Return (X, Y) of the center of cell containing provided text 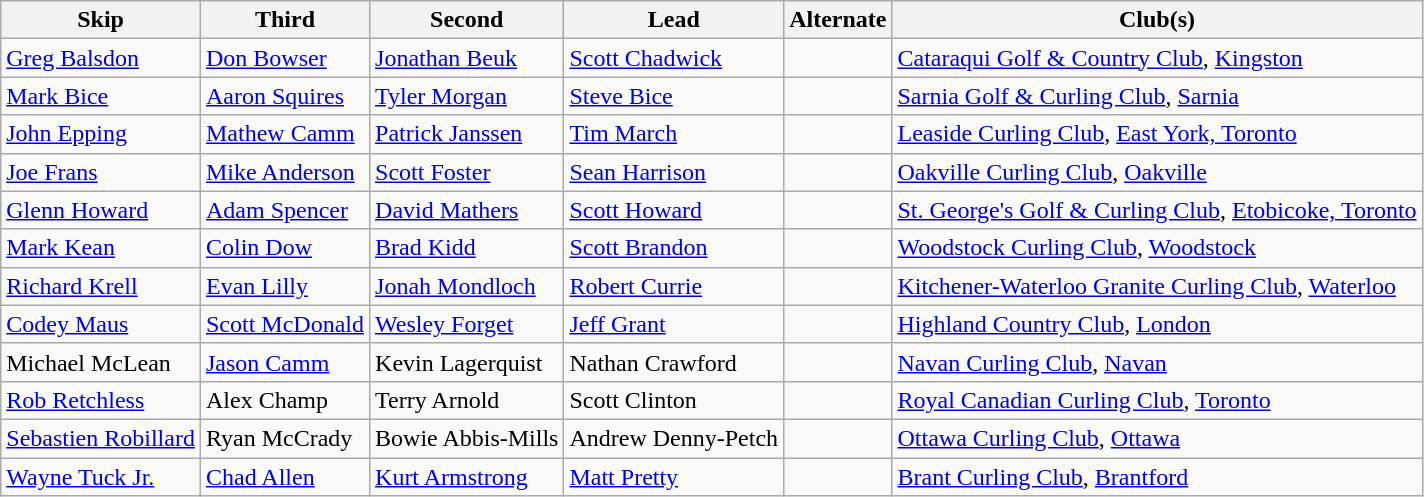
David Mathers (467, 210)
Mike Anderson (284, 172)
Kitchener-Waterloo Granite Curling Club, Waterloo (1157, 286)
Oakville Curling Club, Oakville (1157, 172)
Codey Maus (101, 324)
Bowie Abbis-Mills (467, 438)
Adam Spencer (284, 210)
St. George's Golf & Curling Club, Etobicoke, Toronto (1157, 210)
Matt Pretty (674, 477)
Scott Brandon (674, 248)
Ottawa Curling Club, Ottawa (1157, 438)
Kevin Lagerquist (467, 362)
Highland Country Club, London (1157, 324)
Wesley Forget (467, 324)
Michael McLean (101, 362)
Scott Clinton (674, 400)
Aaron Squires (284, 96)
Club(s) (1157, 20)
Navan Curling Club, Navan (1157, 362)
Greg Balsdon (101, 58)
Scott Howard (674, 210)
Jonah Mondloch (467, 286)
Alternate (838, 20)
Lead (674, 20)
Andrew Denny-Petch (674, 438)
Scott Chadwick (674, 58)
Richard Krell (101, 286)
Tim March (674, 134)
Sean Harrison (674, 172)
Nathan Crawford (674, 362)
Third (284, 20)
Scott Foster (467, 172)
Second (467, 20)
Jonathan Beuk (467, 58)
Leaside Curling Club, East York, Toronto (1157, 134)
Patrick Janssen (467, 134)
Sebastien Robillard (101, 438)
Kurt Armstrong (467, 477)
Evan Lilly (284, 286)
Wayne Tuck Jr. (101, 477)
Jason Camm (284, 362)
Cataraqui Golf & Country Club, Kingston (1157, 58)
Mark Kean (101, 248)
Steve Bice (674, 96)
Woodstock Curling Club, Woodstock (1157, 248)
Terry Arnold (467, 400)
Rob Retchless (101, 400)
Colin Dow (284, 248)
Alex Champ (284, 400)
Scott McDonald (284, 324)
Joe Frans (101, 172)
Glenn Howard (101, 210)
Brad Kidd (467, 248)
Jeff Grant (674, 324)
Mathew Camm (284, 134)
Skip (101, 20)
Mark Bice (101, 96)
Royal Canadian Curling Club, Toronto (1157, 400)
Tyler Morgan (467, 96)
Chad Allen (284, 477)
Sarnia Golf & Curling Club, Sarnia (1157, 96)
Don Bowser (284, 58)
Brant Curling Club, Brantford (1157, 477)
John Epping (101, 134)
Robert Currie (674, 286)
Ryan McCrady (284, 438)
